Identify which cell holds the provided text, then report its [X, Y] central coordinate. 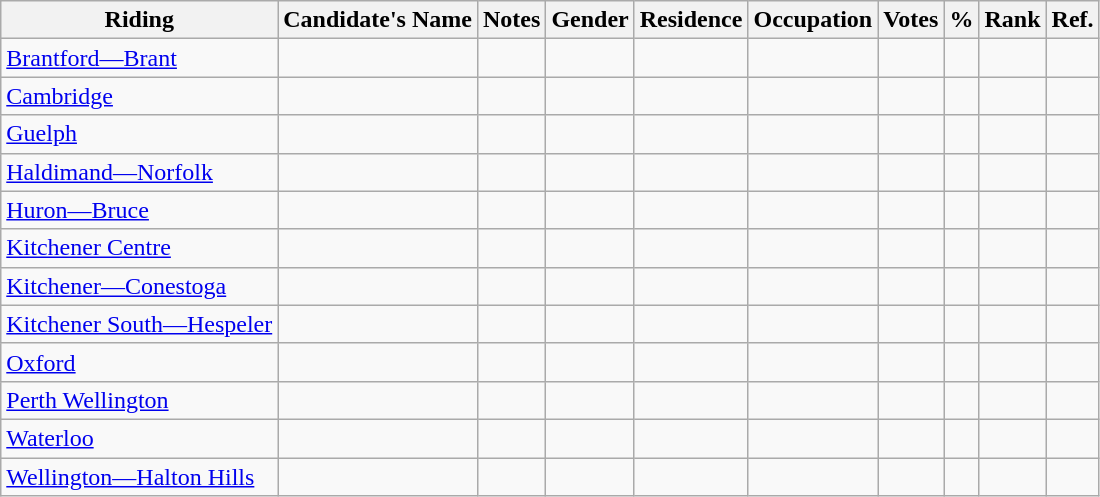
Kitchener South—Hespeler [140, 324]
Oxford [140, 362]
Perth Wellington [140, 400]
Residence [691, 20]
Occupation [813, 20]
Guelph [140, 134]
Kitchener Centre [140, 248]
Brantford—Brant [140, 58]
Votes [911, 20]
Gender [590, 20]
Wellington—Halton Hills [140, 477]
Candidate's Name [378, 20]
Rank [1012, 20]
Haldimand—Norfolk [140, 172]
Kitchener—Conestoga [140, 286]
Ref. [1072, 20]
Notes [511, 20]
% [962, 20]
Waterloo [140, 438]
Riding [140, 20]
Huron—Bruce [140, 210]
Cambridge [140, 96]
